Output the (X, Y) coordinate of the center of the cell containing the given text.  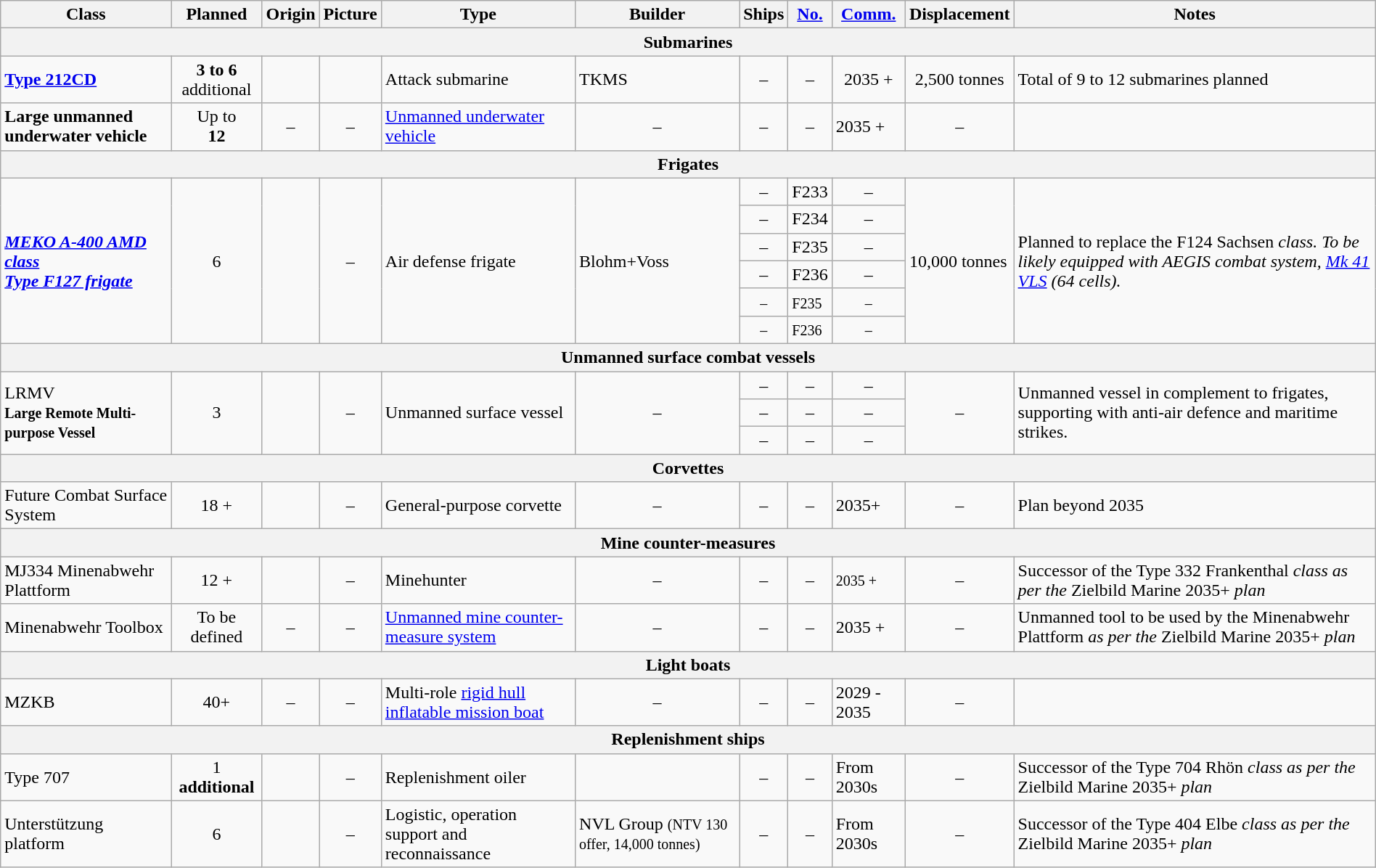
Comm. (868, 15)
Light boats (688, 665)
3 (216, 413)
Type (478, 15)
Unmanned surface combat vessels (688, 357)
Unmanned underwater vehicle (478, 126)
Up to12 (216, 126)
Type 212CD (86, 80)
Ships (763, 15)
Blohm+Voss (658, 261)
Mine counter-measures (688, 543)
Type 707 (86, 777)
2,500 tonnes (959, 80)
Unmanned surface vessel (478, 413)
Future Combat Surface System (86, 505)
NVL Group (NTV 130 offer, 14,000 tonnes) (658, 834)
Plan beyond 2035 (1195, 505)
Picture (350, 15)
F234 (810, 219)
General-purpose corvette (478, 505)
LRMVLarge Remote Multi-purpose Vessel (86, 413)
Corvettes (688, 468)
MZKB (86, 703)
Unmanned tool to be used by the Minenabwehr Plattform as per the Zielbild Marine 2035+ plan (1195, 627)
Successor of the Type 404 Elbe class as per the Zielbild Marine 2035+ plan (1195, 834)
10,000 tonnes (959, 261)
Minehunter (478, 581)
2035+ (868, 505)
Class (86, 15)
Replenishment oiler (478, 777)
Logistic, operation support and reconnaissance (478, 834)
Planned to replace the F124 Sachsen class. To be likely equipped with AEGIS combat system, Mk 41 VLS (64 cells). (1195, 261)
18 + (216, 505)
1additional (216, 777)
3 to 6additional (216, 80)
Attack submarine (478, 80)
Replenishment ships (688, 740)
MEKO A-400 AMD classType F127 frigate (86, 261)
Unmanned vessel in complement to frigates, supporting with anti-air defence and maritime strikes. (1195, 413)
Displacement (959, 15)
Origin (290, 15)
Successor of the Type 704 Rhön class as per the Zielbild Marine 2035+ plan (1195, 777)
MJ334 Minenabwehr Plattform (86, 581)
Unmanned mine counter-measure system (478, 627)
Notes (1195, 15)
Multi-role rigid hull inflatable mission boat (478, 703)
Builder (658, 15)
Air defense frigate (478, 261)
Minenabwehr Toolbox (86, 627)
Successor of the Type 332 Frankenthal class as per the Zielbild Marine 2035+ plan (1195, 581)
TKMS (658, 80)
No. (810, 15)
F233 (810, 192)
2029 - 2035 (868, 703)
40+ (216, 703)
12 + (216, 581)
Total of 9 to 12 submarines planned (1195, 80)
Large unmanned underwater vehicle (86, 126)
Unterstützung platform (86, 834)
Planned (216, 15)
Submarines (688, 42)
Frigates (688, 164)
To be defined (216, 627)
